Return the (X, Y) coordinate for the center point of the cell that contains the specified text.  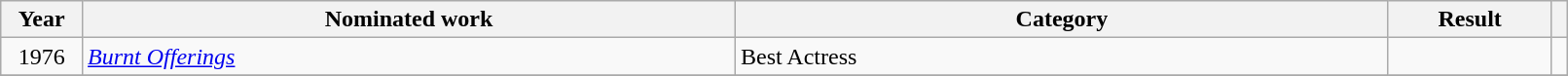
1976 (42, 57)
Year (42, 19)
Result (1470, 19)
Best Actress (1061, 57)
Category (1061, 19)
Nominated work (409, 19)
Burnt Offerings (409, 57)
